Detect which cell encompasses the target text, then output its [X, Y] center coordinate. 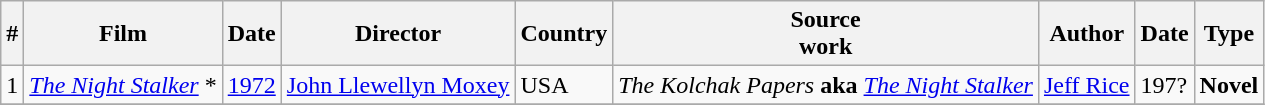
Director [398, 34]
The Kolchak Papers aka The Night Stalker [826, 85]
The Night Stalker * [123, 85]
Author [1086, 34]
Novel [1229, 85]
USA [564, 85]
1 [12, 85]
197? [1164, 85]
Sourcework [826, 34]
Film [123, 34]
Jeff Rice [1086, 85]
# [12, 34]
Country [564, 34]
Type [1229, 34]
1972 [252, 85]
John Llewellyn Moxey [398, 85]
